Pinpoint the cell where the given text exists, returning its (x, y) midpoint coordinate. 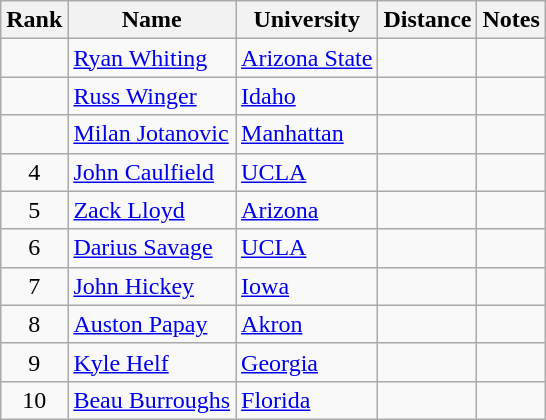
Rank (34, 20)
8 (34, 324)
Auston Papay (152, 324)
Notes (511, 20)
Akron (307, 324)
Idaho (307, 96)
Name (152, 20)
Darius Savage (152, 248)
Arizona (307, 210)
Georgia (307, 362)
Beau Burroughs (152, 400)
Zack Lloyd (152, 210)
6 (34, 248)
John Hickey (152, 286)
9 (34, 362)
5 (34, 210)
Russ Winger (152, 96)
John Caulfield (152, 172)
Iowa (307, 286)
Ryan Whiting (152, 58)
Florida (307, 400)
Milan Jotanovic (152, 134)
University (307, 20)
Distance (428, 20)
Kyle Helf (152, 362)
Arizona State (307, 58)
10 (34, 400)
Manhattan (307, 134)
7 (34, 286)
4 (34, 172)
